Output the [x, y] coordinate of the center of the cell containing the given text.  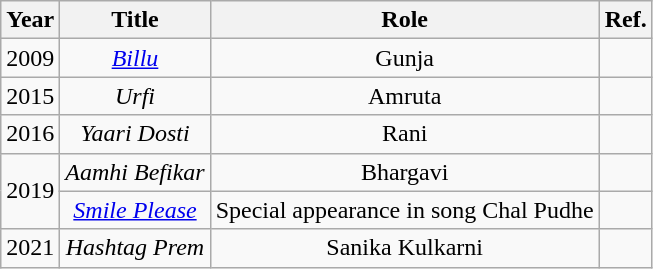
Urfi [135, 96]
2019 [30, 191]
2021 [30, 248]
Rani [404, 134]
Smile Please [135, 210]
Role [404, 20]
2015 [30, 96]
Amruta [404, 96]
2009 [30, 58]
Gunja [404, 58]
Billu [135, 58]
Hashtag Prem [135, 248]
Ref. [626, 20]
Special appearance in song Chal Pudhe [404, 210]
2016 [30, 134]
Aamhi Befikar [135, 172]
Title [135, 20]
Yaari Dosti [135, 134]
Bhargavi [404, 172]
Sanika Kulkarni [404, 248]
Year [30, 20]
